Output the (X, Y) coordinate of the center of the cell containing the given text.  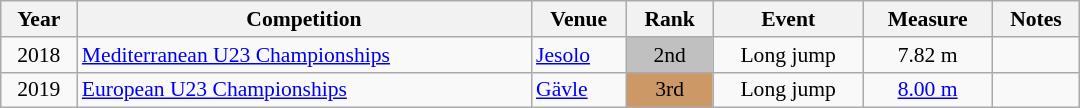
Notes (1036, 19)
Gävle (578, 90)
Measure (928, 19)
2nd (669, 55)
Jesolo (578, 55)
8.00 m (928, 90)
2018 (39, 55)
Event (788, 19)
Mediterranean U23 Championships (304, 55)
7.82 m (928, 55)
Competition (304, 19)
Rank (669, 19)
3rd (669, 90)
European U23 Championships (304, 90)
2019 (39, 90)
Venue (578, 19)
Year (39, 19)
